Determine the [x, y] coordinate at the center of the cell enclosing the given text.  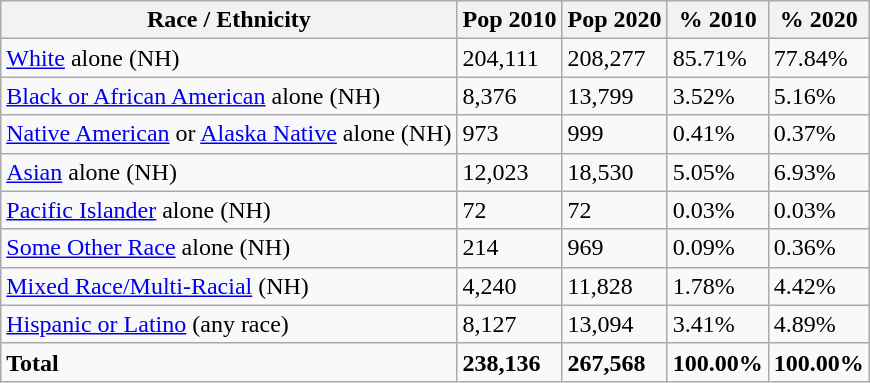
% 2010 [718, 20]
12,023 [510, 172]
999 [614, 134]
Pop 2010 [510, 20]
4.89% [818, 324]
Hispanic or Latino (any race) [229, 324]
11,828 [614, 286]
Pacific Islander alone (NH) [229, 210]
3.41% [718, 324]
969 [614, 248]
Total [229, 362]
6.93% [818, 172]
77.84% [818, 58]
5.05% [718, 172]
208,277 [614, 58]
% 2020 [818, 20]
0.36% [818, 248]
Asian alone (NH) [229, 172]
973 [510, 134]
85.71% [718, 58]
1.78% [718, 286]
238,136 [510, 362]
214 [510, 248]
0.09% [718, 248]
4.42% [818, 286]
Pop 2020 [614, 20]
8,127 [510, 324]
18,530 [614, 172]
267,568 [614, 362]
Black or African American alone (NH) [229, 96]
Native American or Alaska Native alone (NH) [229, 134]
0.37% [818, 134]
13,094 [614, 324]
White alone (NH) [229, 58]
Some Other Race alone (NH) [229, 248]
13,799 [614, 96]
204,111 [510, 58]
4,240 [510, 286]
5.16% [818, 96]
0.41% [718, 134]
Race / Ethnicity [229, 20]
3.52% [718, 96]
Mixed Race/Multi-Racial (NH) [229, 286]
8,376 [510, 96]
